Provide the (X, Y) coordinate of the cell's center where the given text is located.  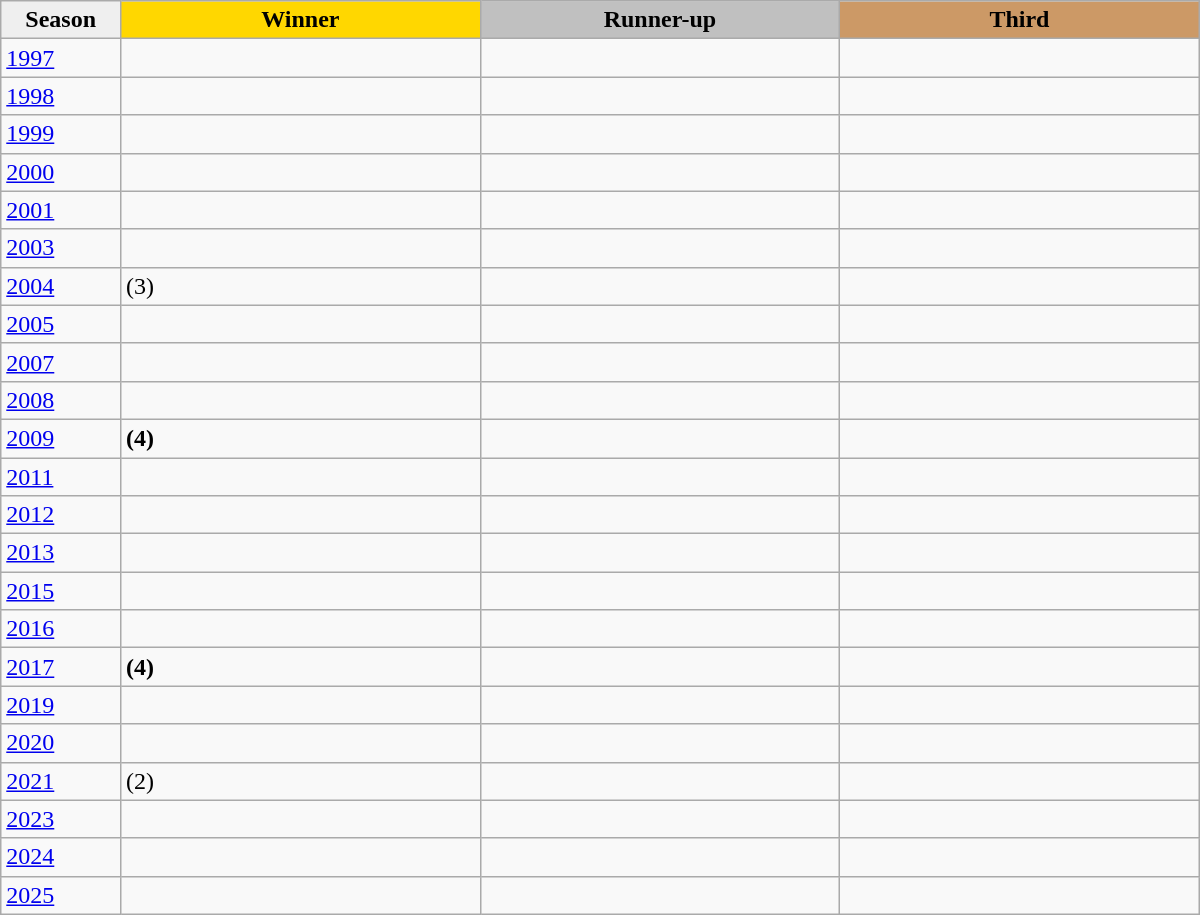
2019 (61, 705)
2004 (61, 286)
2011 (61, 477)
2012 (61, 515)
(3) (301, 286)
2016 (61, 629)
2015 (61, 591)
Runner-up (660, 20)
2001 (61, 210)
Third (1020, 20)
2000 (61, 172)
2024 (61, 857)
2009 (61, 438)
1997 (61, 58)
1999 (61, 134)
2017 (61, 667)
2008 (61, 400)
2007 (61, 362)
2021 (61, 781)
2020 (61, 743)
2023 (61, 819)
Season (61, 20)
Winner (301, 20)
2005 (61, 324)
1998 (61, 96)
2003 (61, 248)
(2) (301, 781)
2013 (61, 553)
2025 (61, 895)
